Search for the cell housing the specified text and yield its (X, Y) center coordinate. 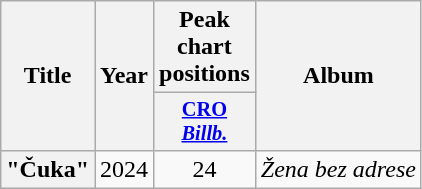
Year (124, 76)
"Čuka" (48, 169)
Album (338, 76)
Žena bez adrese (338, 169)
CROBillb. (205, 122)
24 (205, 169)
Peak chart positions (205, 47)
2024 (124, 169)
Title (48, 76)
